Extract the (x, y) coordinate from the center of the cell holding the provided text.  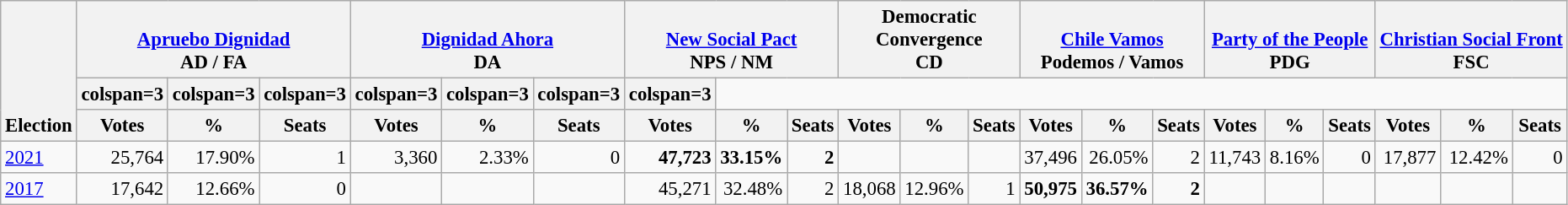
32.48% (751, 189)
33.15% (751, 158)
26.05% (1117, 158)
Election (39, 71)
DemocraticConvergenceCD (930, 40)
3,360 (396, 158)
45,271 (669, 189)
Party of the PeoplePDG (1290, 40)
New Social PactNPS / NM (731, 40)
12.96% (935, 189)
17,642 (122, 189)
17.90% (213, 158)
2021 (39, 158)
2.33% (488, 158)
11,743 (1235, 158)
18,068 (869, 189)
Chile VamosPodemos / Vamos (1112, 40)
Christian Social FrontFSC (1471, 40)
2017 (39, 189)
37,496 (1051, 158)
25,764 (122, 158)
17,877 (1408, 158)
12.66% (213, 189)
Apruebo DignidadAD / FA (214, 40)
36.57% (1117, 189)
12.42% (1477, 158)
50,975 (1051, 189)
Dignidad AhoraDA (487, 40)
47,723 (669, 158)
8.16% (1295, 158)
